Detect which cell encompasses the target text, then output its [X, Y] center coordinate. 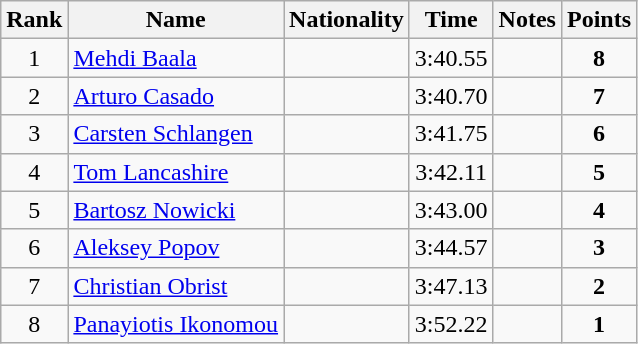
3:42.11 [451, 172]
Mehdi Baala [176, 58]
Name [176, 20]
Rank [34, 20]
Nationality [347, 20]
3:44.57 [451, 248]
3:47.13 [451, 286]
3:40.70 [451, 96]
Christian Obrist [176, 286]
Panayiotis Ikonomou [176, 324]
Points [598, 20]
Aleksey Popov [176, 248]
3:41.75 [451, 134]
Bartosz Nowicki [176, 210]
3:40.55 [451, 58]
Carsten Schlangen [176, 134]
Tom Lancashire [176, 172]
3:43.00 [451, 210]
Arturo Casado [176, 96]
Time [451, 20]
Notes [527, 20]
3:52.22 [451, 324]
